Return (x, y) of the center of cell containing provided text 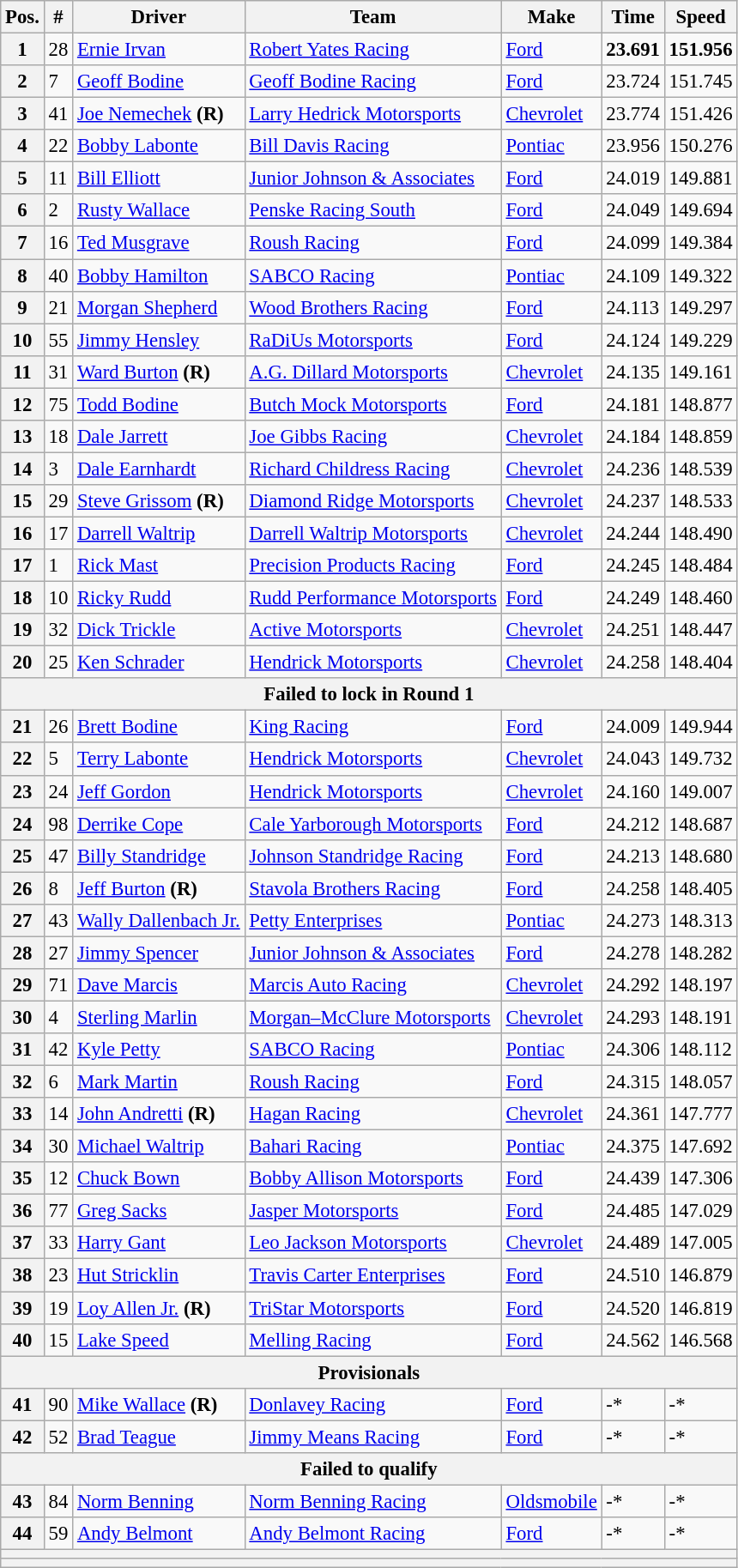
24.237 (633, 501)
Loy Allen Jr. (R) (159, 1308)
Todd Bodine (159, 404)
Derrike Cope (159, 824)
148.877 (700, 404)
Steve Grissom (R) (159, 501)
King Racing (372, 727)
Wood Brothers Racing (372, 307)
147.692 (700, 1147)
146.879 (700, 1275)
148.460 (700, 598)
148.112 (700, 1050)
148.859 (700, 437)
Brett Bodine (159, 727)
39 (22, 1308)
Richard Childress Racing (372, 469)
148.282 (700, 953)
# (58, 17)
Geoff Bodine Racing (372, 82)
Pos. (22, 17)
149.881 (700, 179)
149.944 (700, 727)
148.490 (700, 533)
148.533 (700, 501)
Hagan Racing (372, 1114)
RaDiUs Motorsports (372, 340)
36 (22, 1211)
24.109 (633, 275)
24.212 (633, 824)
148.484 (700, 566)
Bobby Labonte (159, 146)
Provisionals (369, 1372)
Sterling Marlin (159, 1017)
24.245 (633, 566)
71 (58, 985)
Jeff Gordon (159, 791)
24.049 (633, 210)
20 (22, 663)
147.306 (700, 1178)
Mark Martin (159, 1082)
23.724 (633, 82)
Darrell Waltrip (159, 533)
24.489 (633, 1244)
13 (22, 437)
Leo Jackson Motorsports (372, 1244)
Diamond Ridge Motorsports (372, 501)
Hut Stricklin (159, 1275)
24.160 (633, 791)
23.956 (633, 146)
23.691 (633, 50)
24.278 (633, 953)
24.009 (633, 727)
TriStar Motorsports (372, 1308)
Morgan Shepherd (159, 307)
Dick Trickle (159, 630)
Dale Jarrett (159, 437)
Butch Mock Motorsports (372, 404)
149.732 (700, 760)
Rudd Performance Motorsports (372, 598)
148.680 (700, 856)
77 (58, 1211)
55 (58, 340)
Bahari Racing (372, 1147)
Wally Dallenbach Jr. (159, 921)
24.251 (633, 630)
148.687 (700, 824)
35 (22, 1178)
149.229 (700, 340)
Andy Belmont (159, 1534)
Ernie Irvan (159, 50)
24.273 (633, 921)
24.181 (633, 404)
Make (551, 17)
24.562 (633, 1340)
Dave Marcis (159, 985)
24.019 (633, 179)
75 (58, 404)
Joe Nemechek (R) (159, 114)
24.113 (633, 307)
9 (22, 307)
Jimmy Hensley (159, 340)
24.315 (633, 1082)
24.375 (633, 1147)
151.745 (700, 82)
Precision Products Racing (372, 566)
Andy Belmont Racing (372, 1534)
Rusty Wallace (159, 210)
Johnson Standridge Racing (372, 856)
24.043 (633, 760)
Mike Wallace (R) (159, 1404)
59 (58, 1534)
149.161 (700, 372)
Oldsmobile (551, 1501)
24.236 (633, 469)
24.244 (633, 533)
149.694 (700, 210)
24.520 (633, 1308)
52 (58, 1437)
A.G. Dillard Motorsports (372, 372)
Donlavey Racing (372, 1404)
149.007 (700, 791)
Ricky Rudd (159, 598)
24.306 (633, 1050)
Norm Benning (159, 1501)
146.819 (700, 1308)
Robert Yates Racing (372, 50)
98 (58, 824)
Bill Davis Racing (372, 146)
Team (372, 17)
24.361 (633, 1114)
Ken Schrader (159, 663)
23.774 (633, 114)
Norm Benning Racing (372, 1501)
Darrell Waltrip Motorsports (372, 533)
Kyle Petty (159, 1050)
38 (22, 1275)
150.276 (700, 146)
Melling Racing (372, 1340)
148.539 (700, 469)
34 (22, 1147)
Stavola Brothers Racing (372, 888)
Morgan–McClure Motorsports (372, 1017)
Failed to lock in Round 1 (369, 694)
Ted Musgrave (159, 243)
24.135 (633, 372)
Jimmy Spencer (159, 953)
Brad Teague (159, 1437)
24.184 (633, 437)
Dale Earnhardt (159, 469)
Travis Carter Enterprises (372, 1275)
Billy Standridge (159, 856)
John Andretti (R) (159, 1114)
24.213 (633, 856)
24.293 (633, 1017)
84 (58, 1501)
148.447 (700, 630)
Chuck Bown (159, 1178)
Harry Gant (159, 1244)
Jeff Burton (R) (159, 888)
24.439 (633, 1178)
148.197 (700, 985)
Speed (700, 17)
Jasper Motorsports (372, 1211)
147.029 (700, 1211)
Active Motorsports (372, 630)
Bill Elliott (159, 179)
151.426 (700, 114)
Marcis Auto Racing (372, 985)
24.249 (633, 598)
148.191 (700, 1017)
Penske Racing South (372, 210)
148.405 (700, 888)
24.485 (633, 1211)
37 (22, 1244)
Rick Mast (159, 566)
24.124 (633, 340)
Driver (159, 17)
146.568 (700, 1340)
Joe Gibbs Racing (372, 437)
149.322 (700, 275)
147.777 (700, 1114)
Cale Yarborough Motorsports (372, 824)
Larry Hedrick Motorsports (372, 114)
Bobby Hamilton (159, 275)
148.313 (700, 921)
149.384 (700, 243)
Failed to qualify (369, 1469)
90 (58, 1404)
Geoff Bodine (159, 82)
147.005 (700, 1244)
24.510 (633, 1275)
47 (58, 856)
149.297 (700, 307)
Petty Enterprises (372, 921)
44 (22, 1534)
24.099 (633, 243)
Ward Burton (R) (159, 372)
Michael Waltrip (159, 1147)
24.292 (633, 985)
Time (633, 17)
Lake Speed (159, 1340)
148.404 (700, 663)
Terry Labonte (159, 760)
Bobby Allison Motorsports (372, 1178)
Greg Sacks (159, 1211)
151.956 (700, 50)
148.057 (700, 1082)
Jimmy Means Racing (372, 1437)
